Search for the cell housing the specified text and yield its [x, y] center coordinate. 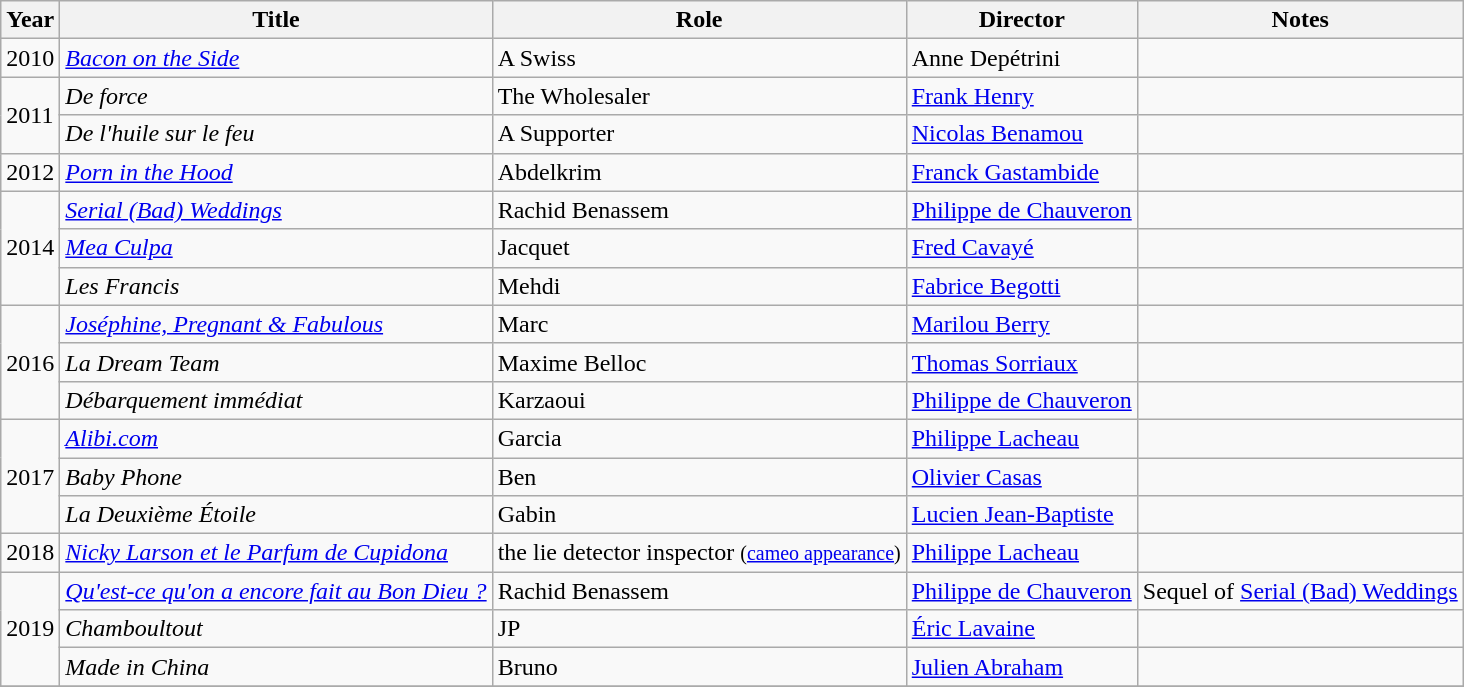
Notes [1300, 20]
Éric Lavaine [1022, 629]
The Wholesaler [699, 96]
Title [276, 20]
Made in China [276, 667]
the lie detector inspector (cameo appearance) [699, 553]
Franck Gastambide [1022, 172]
Fred Cavayé [1022, 248]
Abdelkrim [699, 172]
Role [699, 20]
Anne Depétrini [1022, 58]
Bruno [699, 667]
Frank Henry [1022, 96]
A Swiss [699, 58]
2017 [30, 476]
Marilou Berry [1022, 324]
2012 [30, 172]
Garcia [699, 438]
La Deuxième Étoile [276, 515]
Débarquement immédiat [276, 400]
Sequel of Serial (Bad) Weddings [1300, 591]
Chamboultout [276, 629]
A Supporter [699, 134]
De force [276, 96]
Baby Phone [276, 477]
2019 [30, 629]
2018 [30, 553]
Karzaoui [699, 400]
Gabin [699, 515]
Mehdi [699, 286]
Fabrice Begotti [1022, 286]
Thomas Sorriaux [1022, 362]
Serial (Bad) Weddings [276, 210]
JP [699, 629]
Year [30, 20]
Nicolas Benamou [1022, 134]
Porn in the Hood [276, 172]
2011 [30, 115]
Julien Abraham [1022, 667]
Mea Culpa [276, 248]
Ben [699, 477]
Bacon on the Side [276, 58]
Director [1022, 20]
Qu'est-ce qu'on a encore fait au Bon Dieu ? [276, 591]
Olivier Casas [1022, 477]
Les Francis [276, 286]
Lucien Jean-Baptiste [1022, 515]
2010 [30, 58]
Alibi.com [276, 438]
Nicky Larson et le Parfum de Cupidona [276, 553]
2014 [30, 248]
Marc [699, 324]
Joséphine, Pregnant & Fabulous [276, 324]
De l'huile sur le feu [276, 134]
Jacquet [699, 248]
La Dream Team [276, 362]
2016 [30, 362]
Maxime Belloc [699, 362]
